Determine the [x, y] coordinate at the center of the cell enclosing the given text.  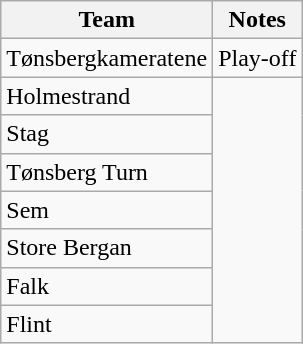
Tønsbergkameratene [107, 58]
Store Bergan [107, 248]
Team [107, 20]
Flint [107, 324]
Notes [258, 20]
Falk [107, 286]
Holmestrand [107, 96]
Stag [107, 134]
Play-off [258, 58]
Tønsberg Turn [107, 172]
Sem [107, 210]
